Determine the [X, Y] coordinate at the center of the cell enclosing the given text.  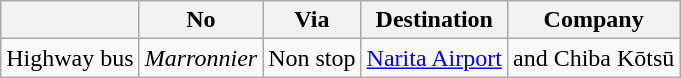
Marronnier [201, 58]
Via [312, 20]
and Chiba Kōtsū [593, 58]
Highway bus [70, 58]
Company [593, 20]
Narita Airport [434, 58]
Destination [434, 20]
Non stop [312, 58]
No [201, 20]
